Extract the (x, y) coordinate from the center of the cell holding the provided text.  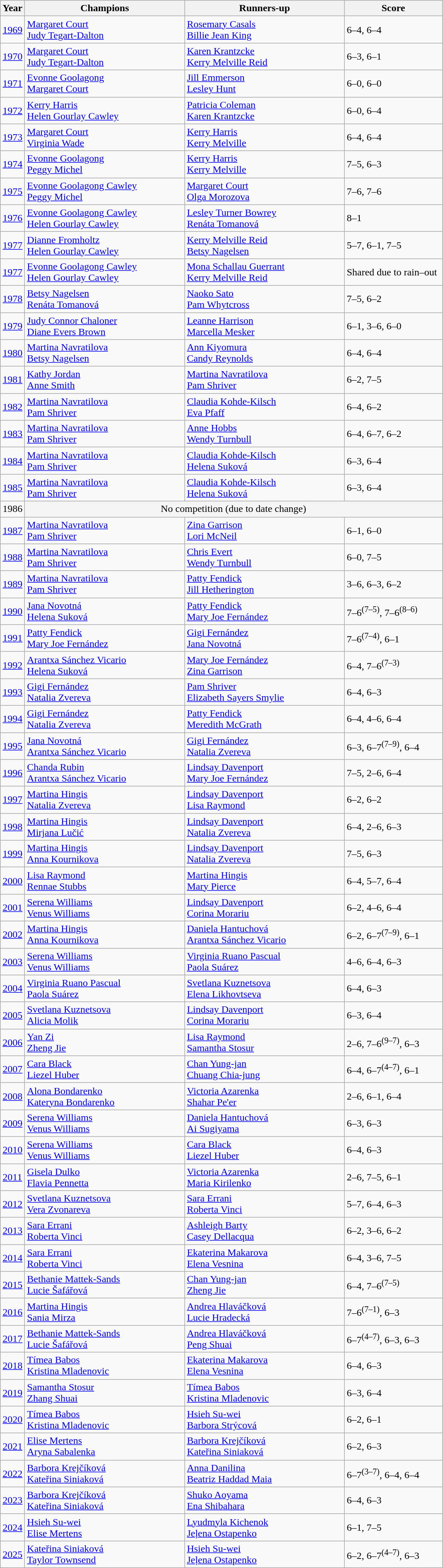
Kerry Melville Reid Betsy Nagelsen (265, 245)
Shuko Aoyama Ena Shibahara (265, 1500)
Samantha Stosur Zhang Shuai (105, 1392)
6–2, 3–6, 6–2 (393, 1231)
Naoko Sato Pam Whytcross (265, 299)
Lisa Raymond Rennae Stubbs (105, 880)
6–3, 6–7(7–9), 6–4 (393, 745)
1982 (12, 407)
2018 (12, 1366)
2005 (12, 1016)
Martina Hingis Natalia Zvereva (105, 800)
Claudia Kohde-Kilsch Eva Pfaff (265, 407)
6–7(4–7), 6–3, 6–3 (393, 1339)
Hsieh Su-wei Elise Mertens (105, 1527)
1974 (12, 164)
2008 (12, 1096)
7–5, 2–6, 6–4 (393, 773)
2015 (12, 1285)
Svetlana Kuznetsova Vera Zvonareva (105, 1204)
1975 (12, 191)
6–4, 3–6, 7–5 (393, 1258)
1984 (12, 461)
2011 (12, 1177)
1983 (12, 434)
Patty Fendick Meredith McGrath (265, 719)
6–0, 6–4 (393, 110)
6–3, 6–3 (393, 1123)
Anna Danilina Beatriz Haddad Maia (265, 1474)
6–4, 6–2 (393, 407)
Leanne Harrison Marcella Mesker (265, 326)
6–4, 4–6, 6–4 (393, 719)
1989 (12, 584)
6–4, 7–6(7–5) (393, 1285)
Chan Yung-jan Zheng Jie (265, 1285)
6–7(3–7), 6–4, 6–4 (393, 1474)
No competition (due to date change) (234, 509)
2019 (12, 1392)
Karen Krantzcke Kerry Melville Reid (265, 56)
2016 (12, 1312)
Jana Novotná Arantxa Sánchez Vicario (105, 745)
6–2, 4–6, 6–4 (393, 908)
Lisa Raymond Samantha Stosur (265, 1042)
Evonne Goolagong Peggy Michel (105, 164)
7–6(7–4), 6–1 (393, 638)
1990 (12, 611)
1972 (12, 110)
Judy Connor Chaloner Diane Evers Brown (105, 326)
Martina Hingis Mirjana Lučić (105, 827)
3–6, 6–3, 6–2 (393, 584)
6–2, 6–2 (393, 800)
2014 (12, 1258)
6–2, 6–1 (393, 1420)
1973 (12, 138)
2022 (12, 1474)
Score (393, 8)
6–2, 6–7(4–7), 6–3 (393, 1554)
Andrea Hlaváčková Peng Shuai (265, 1339)
6–2, 6–3 (393, 1446)
1988 (12, 557)
2021 (12, 1446)
1987 (12, 530)
Anne Hobbs Wendy Turnbull (265, 434)
1971 (12, 84)
7–6(7–1), 6–3 (393, 1312)
2002 (12, 934)
1978 (12, 299)
2013 (12, 1231)
6–4, 6–7(4–7), 6–1 (393, 1069)
Victoria Azarenka Shahar Pe'er (265, 1096)
2007 (12, 1069)
2023 (12, 1500)
7–5, 6–2 (393, 299)
Gisela Dulko Flavia Pennetta (105, 1177)
1994 (12, 719)
Andrea Hlaváčková Lucie Hradecká (265, 1312)
Lindsay Davenport Lisa Raymond (265, 800)
Kateřina Siniaková Taylor Townsend (105, 1554)
2010 (12, 1150)
1969 (12, 30)
Champions (105, 8)
Ann Kiyomura Candy Reynolds (265, 353)
7–6(7–5), 7–6(8–6) (393, 611)
Year (12, 8)
2017 (12, 1339)
8–1 (393, 218)
Hsieh Su-wei Jeļena Ostapenko (265, 1554)
6–1, 3–6, 6–0 (393, 326)
1995 (12, 745)
Mary Joe Fernández Zina Garrison (265, 665)
6–2, 7–5 (393, 380)
4–6, 6–4, 6–3 (393, 962)
6–0, 6–0 (393, 84)
2000 (12, 880)
Jill Emmerson Lesley Hunt (265, 84)
1986 (12, 509)
1998 (12, 827)
2025 (12, 1554)
Patricia Coleman Karen Krantzcke (265, 110)
Ashleigh Barty Casey Dellacqua (265, 1231)
1979 (12, 326)
6–4, 5–7, 6–4 (393, 880)
Mona Schallau Guerrant Kerry Melville Reid (265, 272)
Chan Yung-jan Chuang Chia-jung (265, 1069)
Elise Mertens Aryna Sabalenka (105, 1446)
Svetlana Kuznetsova Alicia Molik (105, 1016)
1999 (12, 854)
1996 (12, 773)
Patty Fendick Jill Hetherington (265, 584)
Lesley Turner Bowrey Renáta Tomanová (265, 218)
Evonne Goolagong Cawley Peggy Michel (105, 191)
2003 (12, 962)
Hsieh Su-wei Barbora Strýcová (265, 1420)
Martina Hingis Mary Pierce (265, 880)
Daniela Hantuchová Arantxa Sánchez Vicario (265, 934)
2–6, 7–6(9–7), 6–3 (393, 1042)
Runners-up (265, 8)
2009 (12, 1123)
2020 (12, 1420)
1970 (12, 56)
1976 (12, 218)
1980 (12, 353)
7–6, 7–6 (393, 191)
Lindsay Davenport Mary Joe Fernández (265, 773)
Zina Garrison Lori McNeil (265, 530)
5–7, 6–1, 7–5 (393, 245)
Svetlana Kuznetsova Elena Likhovtseva (265, 988)
6–0, 7–5 (393, 557)
Pam Shriver Elizabeth Sayers Smylie (265, 692)
Shared due to rain–out (393, 272)
Martina Hingis Sania Mirza (105, 1312)
6–4, 2–6, 6–3 (393, 827)
1992 (12, 665)
1993 (12, 692)
Chanda Rubin Arantxa Sánchez Vicario (105, 773)
Kerry Harris Helen Gourlay Cawley (105, 110)
2004 (12, 988)
5–7, 6–4, 6–3 (393, 1204)
Kathy Jordan Anne Smith (105, 380)
6–2, 6–7(7–9), 6–1 (393, 934)
Rosemary Casals Billie Jean King (265, 30)
Martina Navratilova Betsy Nagelsen (105, 353)
6–3, 6–1 (393, 56)
Arantxa Sánchez Vicario Helena Suková (105, 665)
Jana Novotná Helena Suková (105, 611)
Margaret Court Virginia Wade (105, 138)
Betsy Nagelsen Renáta Tomanová (105, 299)
1991 (12, 638)
6–4, 6–7, 6–2 (393, 434)
Victoria Azarenka Maria Kirilenko (265, 1177)
1985 (12, 488)
Chris Evert Wendy Turnbull (265, 557)
2012 (12, 1204)
2–6, 7–5, 6–1 (393, 1177)
2001 (12, 908)
2006 (12, 1042)
Gigi Fernández Jana Novotná (265, 638)
Daniela Hantuchová Ai Sugiyama (265, 1123)
1981 (12, 380)
Margaret Court Olga Morozova (265, 191)
1997 (12, 800)
6–1, 6–0 (393, 530)
2024 (12, 1527)
Yan Zi Zheng Jie (105, 1042)
6–4, 7–6(7–3) (393, 665)
Lyudmyla Kichenok Jeļena Ostapenko (265, 1527)
6–1, 7–5 (393, 1527)
Evonne Goolagong Margaret Court (105, 84)
Dianne Fromholtz Helen Gourlay Cawley (105, 245)
Alona Bondarenko Kateryna Bondarenko (105, 1096)
2–6, 6–1, 6–4 (393, 1096)
